Search for the cell housing the specified text and yield its (x, y) center coordinate. 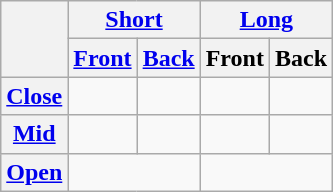
Mid (34, 134)
Long (266, 20)
Open (34, 172)
Close (34, 96)
Short (134, 20)
